From the cell containing the given text, extract its center point as [X, Y] coordinate. 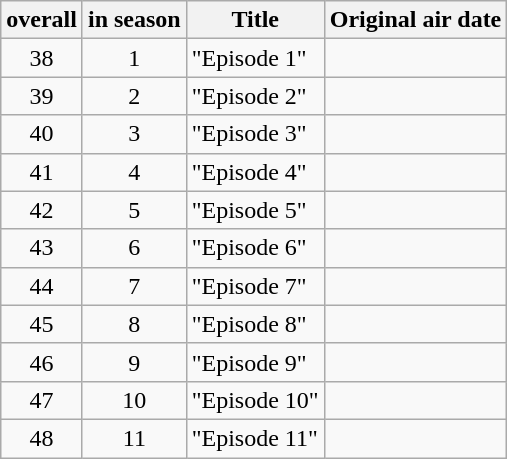
41 [42, 172]
"Episode 6" [255, 248]
48 [42, 438]
39 [42, 96]
40 [42, 134]
4 [134, 172]
overall [42, 20]
Title [255, 20]
"Episode 3" [255, 134]
38 [42, 58]
"Episode 1" [255, 58]
46 [42, 362]
44 [42, 286]
Original air date [416, 20]
3 [134, 134]
"Episode 8" [255, 324]
"Episode 7" [255, 286]
10 [134, 400]
"Episode 2" [255, 96]
1 [134, 58]
2 [134, 96]
7 [134, 286]
"Episode 9" [255, 362]
6 [134, 248]
"Episode 10" [255, 400]
45 [42, 324]
47 [42, 400]
5 [134, 210]
43 [42, 248]
"Episode 11" [255, 438]
"Episode 5" [255, 210]
9 [134, 362]
8 [134, 324]
42 [42, 210]
11 [134, 438]
in season [134, 20]
"Episode 4" [255, 172]
